Output the (x, y) coordinate of the center of the cell containing the given text.  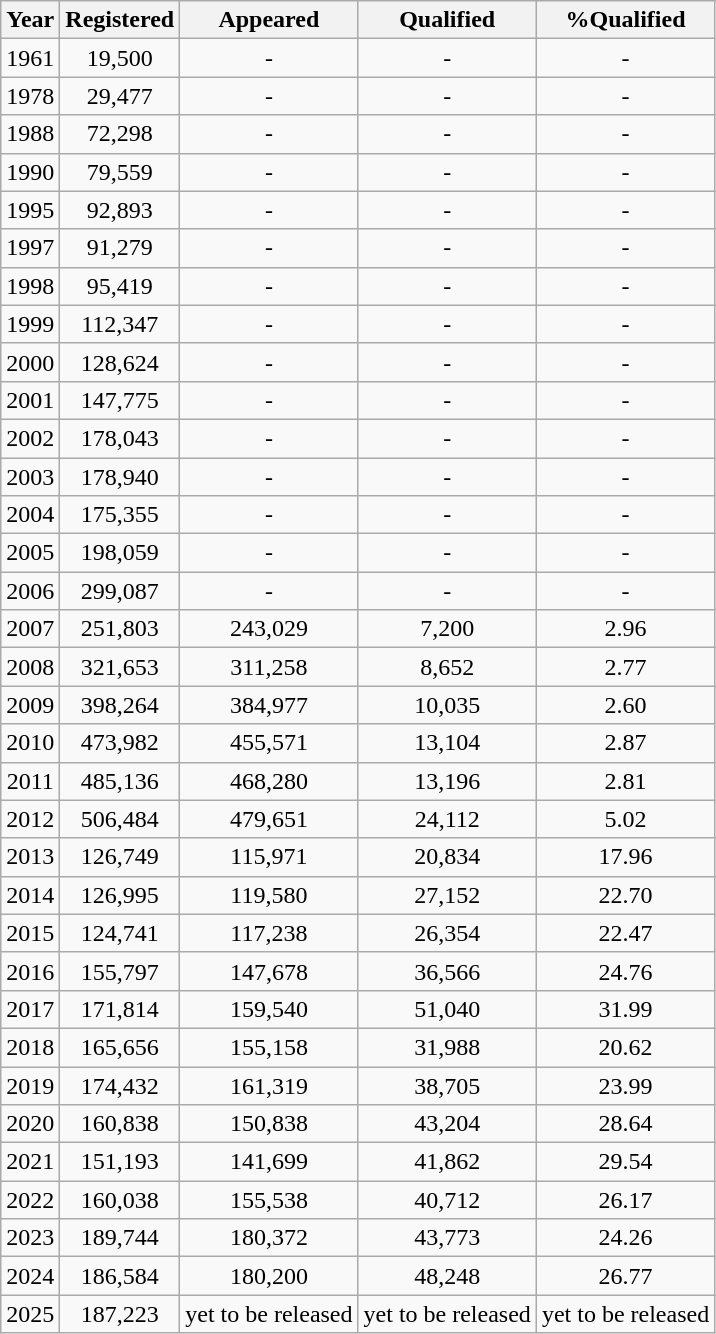
175,355 (120, 515)
2.77 (625, 667)
36,566 (447, 971)
180,372 (269, 1238)
2022 (30, 1200)
151,193 (120, 1162)
124,741 (120, 933)
28.64 (625, 1124)
147,678 (269, 971)
1999 (30, 324)
2003 (30, 477)
1997 (30, 248)
43,204 (447, 1124)
40,712 (447, 1200)
26.77 (625, 1276)
178,043 (120, 438)
198,059 (120, 553)
2024 (30, 1276)
2015 (30, 933)
187,223 (120, 1314)
2.60 (625, 705)
2014 (30, 895)
2005 (30, 553)
31,988 (447, 1047)
251,803 (120, 629)
24.26 (625, 1238)
92,893 (120, 210)
24,112 (447, 819)
2023 (30, 1238)
27,152 (447, 895)
%Qualified (625, 20)
174,432 (120, 1085)
473,982 (120, 743)
398,264 (120, 705)
178,940 (120, 477)
2011 (30, 781)
159,540 (269, 1009)
2025 (30, 1314)
Year (30, 20)
2019 (30, 1085)
2018 (30, 1047)
115,971 (269, 857)
19,500 (120, 58)
2006 (30, 591)
48,248 (447, 1276)
Qualified (447, 20)
43,773 (447, 1238)
160,838 (120, 1124)
2.87 (625, 743)
128,624 (120, 362)
2021 (30, 1162)
126,749 (120, 857)
26.17 (625, 1200)
22.70 (625, 895)
165,656 (120, 1047)
24.76 (625, 971)
41,862 (447, 1162)
506,484 (120, 819)
2020 (30, 1124)
17.96 (625, 857)
10,035 (447, 705)
95,419 (120, 286)
119,580 (269, 895)
Appeared (269, 20)
2016 (30, 971)
2013 (30, 857)
23.99 (625, 1085)
2004 (30, 515)
160,038 (120, 1200)
161,319 (269, 1085)
2.96 (625, 629)
7,200 (447, 629)
455,571 (269, 743)
126,995 (120, 895)
117,238 (269, 933)
485,136 (120, 781)
91,279 (120, 248)
2008 (30, 667)
29.54 (625, 1162)
72,298 (120, 134)
186,584 (120, 1276)
29,477 (120, 96)
2002 (30, 438)
311,258 (269, 667)
2017 (30, 1009)
2.81 (625, 781)
2001 (30, 400)
31.99 (625, 1009)
Registered (120, 20)
2010 (30, 743)
189,744 (120, 1238)
112,347 (120, 324)
22.47 (625, 933)
141,699 (269, 1162)
243,029 (269, 629)
1961 (30, 58)
1978 (30, 96)
1988 (30, 134)
155,158 (269, 1047)
51,040 (447, 1009)
20.62 (625, 1047)
2000 (30, 362)
2007 (30, 629)
479,651 (269, 819)
8,652 (447, 667)
13,196 (447, 781)
1995 (30, 210)
321,653 (120, 667)
155,797 (120, 971)
79,559 (120, 172)
171,814 (120, 1009)
155,538 (269, 1200)
384,977 (269, 705)
2012 (30, 819)
1990 (30, 172)
5.02 (625, 819)
180,200 (269, 1276)
147,775 (120, 400)
13,104 (447, 743)
2009 (30, 705)
299,087 (120, 591)
468,280 (269, 781)
38,705 (447, 1085)
1998 (30, 286)
20,834 (447, 857)
26,354 (447, 933)
150,838 (269, 1124)
